Return the [x, y] coordinate for the center point of the cell that contains the specified text.  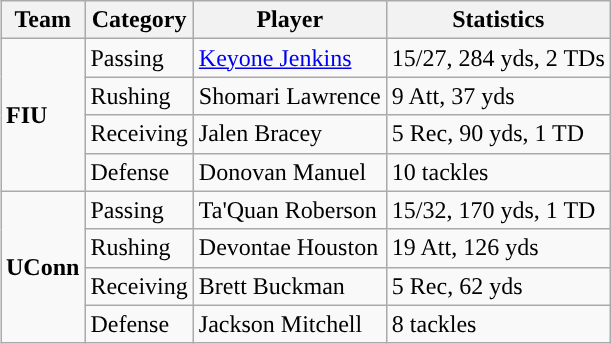
Brett Buckman [290, 286]
15/27, 284 yds, 2 TDs [498, 58]
5 Rec, 62 yds [498, 286]
Jalen Bracey [290, 134]
10 tackles [498, 172]
UConn [42, 267]
19 Att, 126 yds [498, 248]
Jackson Mitchell [290, 324]
Shomari Lawrence [290, 96]
Ta'Quan Roberson [290, 210]
FIU [42, 115]
Team [42, 20]
Donovan Manuel [290, 172]
Keyone Jenkins [290, 58]
Player [290, 20]
Devontae Houston [290, 248]
Category [139, 20]
Statistics [498, 20]
5 Rec, 90 yds, 1 TD [498, 134]
9 Att, 37 yds [498, 96]
15/32, 170 yds, 1 TD [498, 210]
8 tackles [498, 324]
